Scan for the cell matching the given text and deliver its (X, Y) coordinate at center. 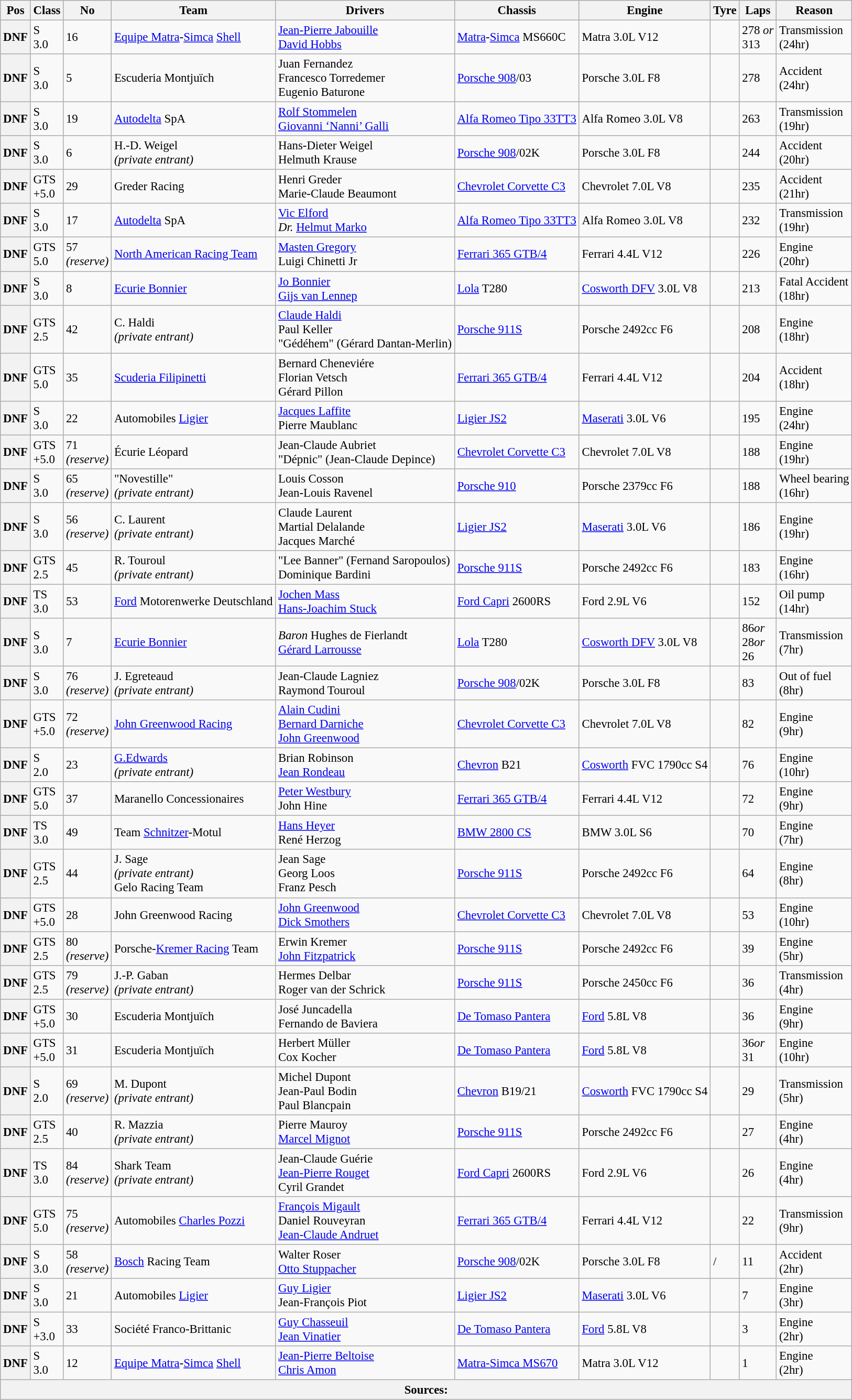
Engine (5hr) (814, 948)
80(reserve) (88, 948)
Fatal Accident (18hr) (814, 288)
Transmission (7hr) (814, 642)
Hermes Delbar Roger van der Schrick (365, 982)
Jean-Claude Guérie Jean-Pierre Rouget Cyril Grandet (365, 1173)
Guy Chasseuil Jean Vinatier (365, 1330)
28 (88, 915)
M. Dupont(private entrant) (194, 1091)
Drivers (365, 10)
/ (725, 1262)
"Novestille"(private entrant) (194, 486)
86or28or26 (758, 642)
Chevron B19/21 (517, 1091)
Class (47, 10)
Jean-Pierre Beltoise Chris Amon (365, 1363)
Chassis (517, 10)
Team Schnitzer-Motul (194, 833)
No (88, 10)
Porsche 910 (517, 486)
263 (758, 119)
72(reserve) (88, 724)
John Greenwood Dick Smothers (365, 915)
Shark Team(private entrant) (194, 1173)
64 (758, 874)
Engine (16hr) (814, 568)
Henri Greder Marie-Claude Beaumont (365, 187)
Engine (20hr) (814, 255)
J. Egreteaud(private entrant) (194, 683)
36or31 (758, 1050)
56(reserve) (88, 527)
Greder Racing (194, 187)
6 (88, 153)
Automobiles Charles Pozzi (194, 1221)
Scuderia Filipinetti (194, 377)
27 (758, 1132)
Jean-Claude Aubriet "Dépnic" (Jean-Claude Depince) (365, 452)
79(reserve) (88, 982)
Société Franco-Brittanic (194, 1330)
J.-P. Gaban(private entrant) (194, 982)
Engine (24hr) (814, 418)
R. Mazzia(private entrant) (194, 1132)
Porsche-Kremer Racing Team (194, 948)
Sources: (427, 1390)
33 (88, 1330)
40 (88, 1132)
Reason (814, 10)
Tyre (725, 10)
16 (88, 38)
Peter Westbury John Hine (365, 799)
49 (88, 833)
75(reserve) (88, 1221)
Matra-Simca MS660C (517, 38)
Engine (7hr) (814, 833)
Claude Laurent Martial Delalande Jacques Marché (365, 527)
BMW 2800 CS (517, 833)
H.-D. Weigel(private entrant) (194, 153)
Vic Elford Dr. Helmut Marko (365, 220)
Out of fuel (8hr) (814, 683)
Juan Fernandez Francesco Torredemer Eugenio Baturone (365, 78)
Erwin Kremer John Fitzpatrick (365, 948)
23 (88, 765)
José Juncadella Fernando de Baviera (365, 1016)
Rolf Stommelen Giovanni ‘Nanni’ Galli (365, 119)
82 (758, 724)
Brian Robinson Jean Rondeau (365, 765)
152 (758, 601)
Hans Heyer René Herzog (365, 833)
Ford Motorenwerke Deutschland (194, 601)
70 (758, 833)
37 (88, 799)
Jo Bonnier Gijs van Lennep (365, 288)
Louis Cosson Jean-Louis Ravenel (365, 486)
3 (758, 1330)
Porsche 2379cc F6 (645, 486)
North American Racing Team (194, 255)
Wheel bearing (16hr) (814, 486)
226 (758, 255)
Hans-Dieter Weigel Helmuth Krause (365, 153)
69(reserve) (88, 1091)
278 or313 (758, 38)
232 (758, 220)
Matra-Simca MS670 (517, 1363)
"Lee Banner" (Fernand Saropoulos) Dominique Bardini (365, 568)
Engine (3hr) (814, 1295)
208 (758, 329)
Transmission (24hr) (814, 38)
278 (758, 78)
57(reserve) (88, 255)
Jean-Pierre Jabouille David Hobbs (365, 38)
Chevron B21 (517, 765)
Michel Dupont Jean-Paul Bodin Paul Blancpain (365, 1091)
R. Touroul(private entrant) (194, 568)
Engine (18hr) (814, 329)
Guy Ligier Jean-François Piot (365, 1295)
204 (758, 377)
195 (758, 418)
Herbert Müller Cox Kocher (365, 1050)
Masten Gregory Luigi Chinetti Jr (365, 255)
Laps (758, 10)
Porsche 2450cc F6 (645, 982)
BMW 3.0L S6 (645, 833)
Écurie Léopard (194, 452)
65(reserve) (88, 486)
11 (758, 1262)
183 (758, 568)
Jochen Mass Hans-Joachim Stuck (365, 601)
76 (758, 765)
Engine (645, 10)
244 (758, 153)
J. Sage(private entrant) Gelo Racing Team (194, 874)
Team (194, 10)
58(reserve) (88, 1262)
S+3.0 (47, 1330)
39 (758, 948)
Oil pump (14hr) (814, 601)
Bosch Racing Team (194, 1262)
Pos (16, 10)
Accident (2hr) (814, 1262)
C. Haldi(private entrant) (194, 329)
Accident (18hr) (814, 377)
19 (88, 119)
17 (88, 220)
Maranello Concessionaires (194, 799)
Walter Roser Otto Stuppacher (365, 1262)
45 (88, 568)
C. Laurent(private entrant) (194, 527)
5 (88, 78)
Alain Cudini Bernard Darniche John Greenwood (365, 724)
42 (88, 329)
Jean-Claude Lagniez Raymond Touroul (365, 683)
235 (758, 187)
Accident (20hr) (814, 153)
Porsche 908/03 (517, 78)
Jean Sage Georg Loos Franz Pesch (365, 874)
François Migault Daniel Rouveyran Jean-Claude Andruet (365, 1221)
30 (88, 1016)
84(reserve) (88, 1173)
35 (88, 377)
12 (88, 1363)
Claude Haldi Paul Keller "Gédéhem" (Gérard Dantan-Merlin) (365, 329)
Baron Hughes de Fierlandt Gérard Larrousse (365, 642)
83 (758, 683)
76(reserve) (88, 683)
G.Edwards(private entrant) (194, 765)
8 (88, 288)
Accident (24hr) (814, 78)
Accident (21hr) (814, 187)
Bernard Cheneviére Florian Vetsch Gérard Pillon (365, 377)
Transmission (5hr) (814, 1091)
21 (88, 1295)
Transmission (4hr) (814, 982)
26 (758, 1173)
186 (758, 527)
Engine (8hr) (814, 874)
72 (758, 799)
1 (758, 1363)
Pierre Mauroy Marcel Mignot (365, 1132)
44 (88, 874)
Jacques Laffite Pierre Maublanc (365, 418)
31 (88, 1050)
213 (758, 288)
Transmission (9hr) (814, 1221)
71(reserve) (88, 452)
